Provide the (x, y) coordinate of the cell's center where the given text is located.  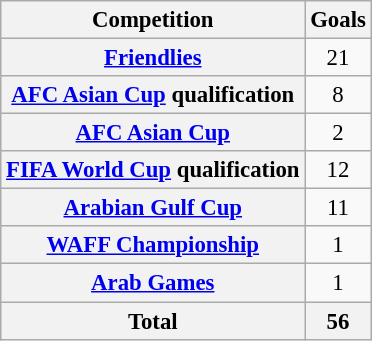
Competition (153, 20)
11 (338, 208)
Arab Games (153, 283)
Friendlies (153, 58)
AFC Asian Cup qualification (153, 95)
56 (338, 321)
AFC Asian Cup (153, 133)
Total (153, 321)
FIFA World Cup qualification (153, 170)
Goals (338, 20)
Arabian Gulf Cup (153, 208)
12 (338, 170)
8 (338, 95)
21 (338, 58)
WAFF Championship (153, 245)
2 (338, 133)
